Scan for the cell matching the given text and deliver its (X, Y) coordinate at center. 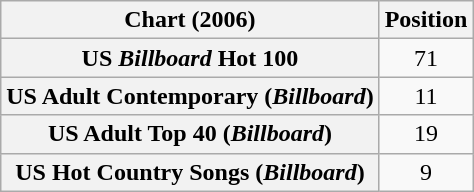
71 (426, 58)
Chart (2006) (190, 20)
11 (426, 96)
US Hot Country Songs (Billboard) (190, 172)
Position (426, 20)
19 (426, 134)
US Adult Top 40 (Billboard) (190, 134)
US Adult Contemporary (Billboard) (190, 96)
US Billboard Hot 100 (190, 58)
9 (426, 172)
